Find where the given text appears and provide that cell's center as (x, y) coordinate. 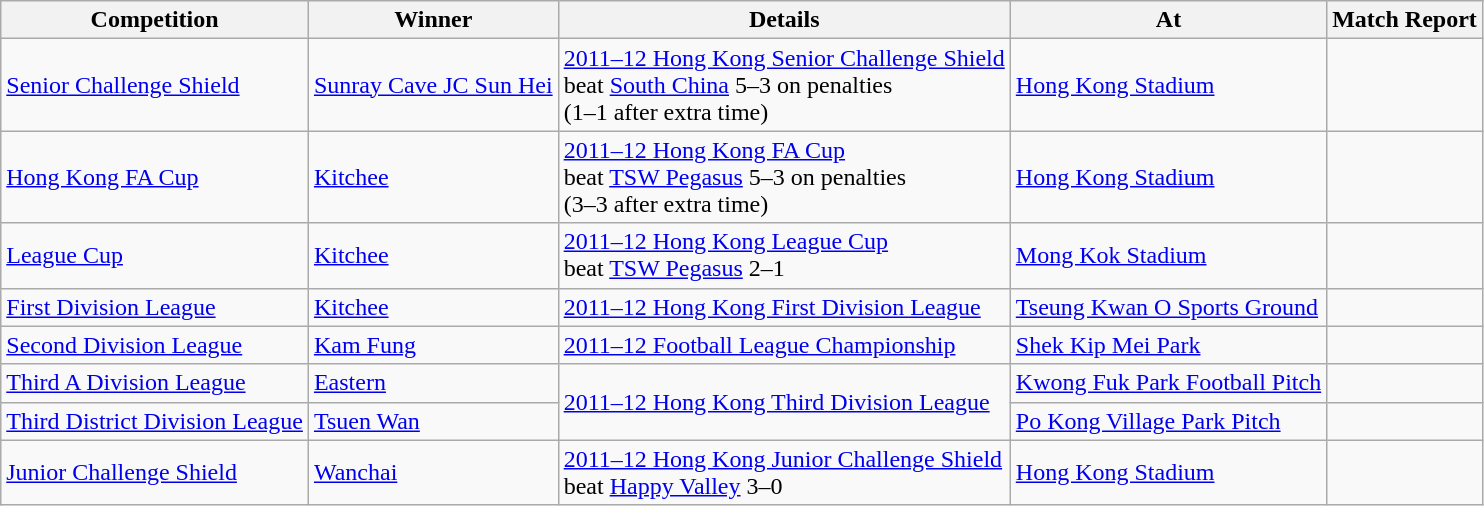
Mong Kok Stadium (1168, 256)
2011–12 Hong Kong FA Cupbeat TSW Pegasus 5–3 on penalties(3–3 after extra time) (784, 177)
Junior Challenge Shield (155, 472)
Winner (433, 20)
2011–12 Football League Championship (784, 345)
At (1168, 20)
Sunray Cave JC Sun Hei (433, 85)
2011–12 Hong Kong Junior Challenge Shieldbeat Happy Valley 3–0 (784, 472)
Eastern (433, 383)
Shek Kip Mei Park (1168, 345)
Kwong Fuk Park Football Pitch (1168, 383)
Third A Division League (155, 383)
Tsuen Wan (433, 421)
2011–12 Hong Kong League Cupbeat TSW Pegasus 2–1 (784, 256)
2011–12 Hong Kong Third Division League (784, 402)
Competition (155, 20)
Po Kong Village Park Pitch (1168, 421)
Second Division League (155, 345)
Match Report (1405, 20)
Wanchai (433, 472)
Tseung Kwan O Sports Ground (1168, 307)
Details (784, 20)
First Division League (155, 307)
Kam Fung (433, 345)
Third District Division League (155, 421)
Hong Kong FA Cup (155, 177)
2011–12 Hong Kong First Division League (784, 307)
2011–12 Hong Kong Senior Challenge Shieldbeat South China 5–3 on penalties(1–1 after extra time) (784, 85)
League Cup (155, 256)
Senior Challenge Shield (155, 85)
